Detect which cell encompasses the target text, then output its [X, Y] center coordinate. 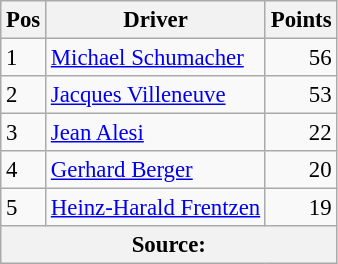
19 [300, 208]
Source: [169, 245]
Pos [24, 20]
2 [24, 95]
3 [24, 133]
Heinz-Harald Frentzen [156, 208]
1 [24, 58]
22 [300, 133]
Driver [156, 20]
Michael Schumacher [156, 58]
Jean Alesi [156, 133]
Points [300, 20]
20 [300, 170]
56 [300, 58]
4 [24, 170]
Gerhard Berger [156, 170]
Jacques Villeneuve [156, 95]
5 [24, 208]
53 [300, 95]
